Detect which cell encompasses the target text, then output its (X, Y) center coordinate. 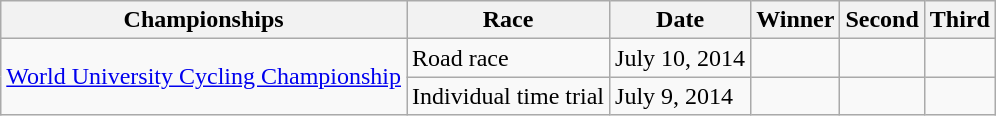
Individual time trial (508, 96)
July 9, 2014 (680, 96)
World University Cycling Championship (204, 77)
Championships (204, 20)
Second (882, 20)
Date (680, 20)
Road race (508, 58)
Third (960, 20)
Race (508, 20)
July 10, 2014 (680, 58)
Winner (796, 20)
